Determine the (X, Y) coordinate at the center of the cell enclosing the given text.  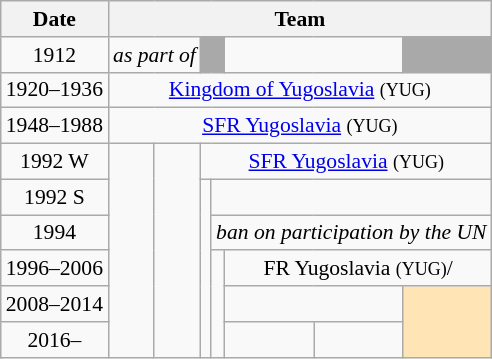
Team (300, 19)
1992 S (54, 197)
1994 (54, 233)
FR Yugoslavia (YUG)/ (358, 269)
as part of (154, 55)
2016– (54, 340)
Kingdom of Yugoslavia (YUG) (300, 90)
1912 (54, 55)
1948–1988 (54, 126)
ban on participation by the UN (352, 233)
Date (54, 19)
1992 W (54, 162)
1920–1936 (54, 90)
1996–2006 (54, 269)
2008–2014 (54, 304)
